Output the [x, y] coordinate of the center of the cell containing the given text.  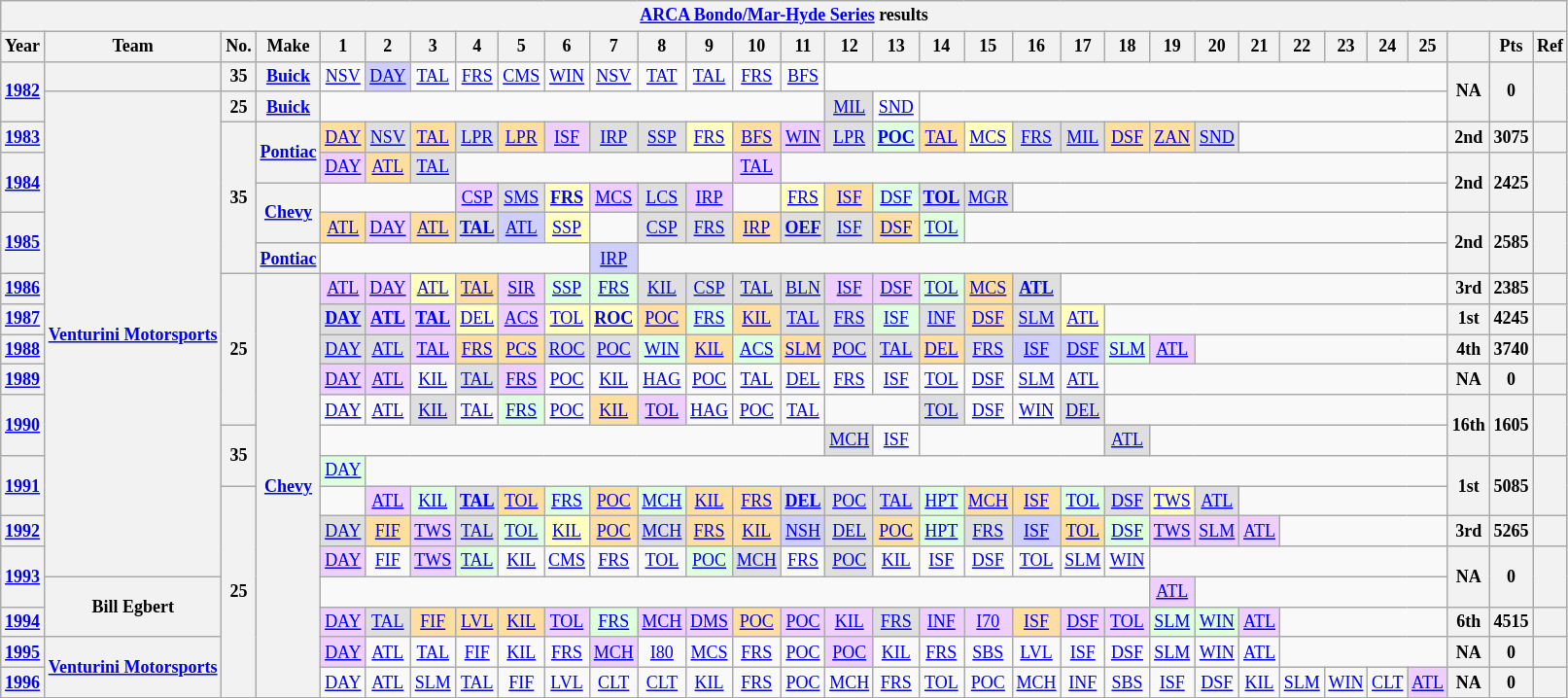
1983 [23, 136]
22 [1302, 47]
1994 [23, 622]
10 [756, 47]
24 [1388, 47]
2425 [1511, 183]
7 [613, 47]
OEF [803, 227]
11 [803, 47]
21 [1260, 47]
No. [239, 47]
5085 [1511, 485]
LCS [662, 198]
6 [568, 47]
4 [477, 47]
Make [288, 47]
20 [1217, 47]
1982 [23, 91]
5265 [1511, 531]
PCS [521, 350]
1996 [23, 682]
ZAN [1172, 136]
23 [1345, 47]
Team [132, 47]
6th [1468, 622]
14 [941, 47]
19 [1172, 47]
2385 [1511, 288]
17 [1083, 47]
3 [434, 47]
13 [896, 47]
4515 [1511, 622]
1986 [23, 288]
1985 [23, 243]
3740 [1511, 350]
NSH [803, 531]
4th [1468, 350]
2 [388, 47]
1992 [23, 531]
Ref [1551, 47]
1 [343, 47]
2585 [1511, 243]
4245 [1511, 319]
I80 [662, 651]
MGR [989, 198]
1984 [23, 183]
5 [521, 47]
BLN [803, 288]
SIR [521, 288]
1989 [23, 379]
I70 [989, 622]
1990 [23, 425]
Bill Egbert [132, 607]
3075 [1511, 136]
TAT [662, 76]
18 [1128, 47]
8 [662, 47]
DMS [710, 622]
1605 [1511, 425]
12 [850, 47]
Pts [1511, 47]
1987 [23, 319]
9 [710, 47]
1988 [23, 350]
15 [989, 47]
1993 [23, 576]
16th [1468, 425]
16 [1036, 47]
1991 [23, 485]
ARCA Bondo/Mar-Hyde Series results [784, 16]
Year [23, 47]
SMS [521, 198]
1995 [23, 651]
